Find where the given text appears and provide that cell's center as (X, Y) coordinate. 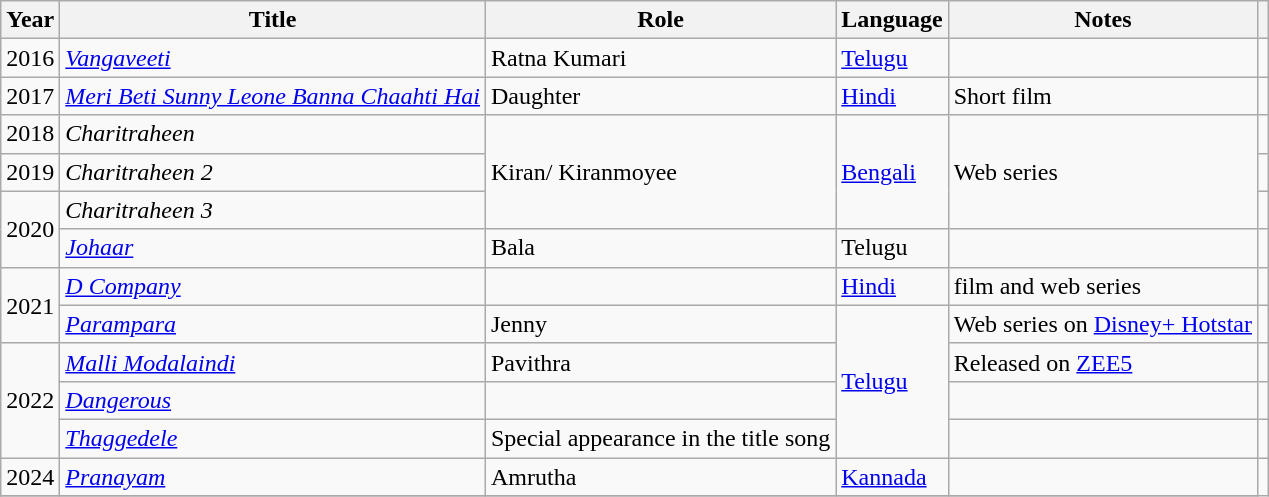
Released on ZEE5 (1102, 362)
Johaar (273, 248)
Kannada (892, 477)
2020 (30, 229)
Parampara (273, 324)
Charitraheen 3 (273, 210)
2018 (30, 134)
Role (660, 20)
2022 (30, 400)
Amrutha (660, 477)
Meri Beti Sunny Leone Banna Chaahti Hai (273, 96)
Title (273, 20)
film and web series (1102, 286)
Vangaveeti (273, 58)
Language (892, 20)
2016 (30, 58)
Charitraheen 2 (273, 172)
Special appearance in the title song (660, 438)
Bala (660, 248)
Bengali (892, 172)
Charitraheen (273, 134)
Pranayam (273, 477)
Thaggedele (273, 438)
Web series (1102, 172)
Jenny (660, 324)
Ratna Kumari (660, 58)
Notes (1102, 20)
Dangerous (273, 400)
Pavithra (660, 362)
2021 (30, 305)
Kiran/ Kiranmoyee (660, 172)
Malli Modalaindi (273, 362)
2017 (30, 96)
Web series on Disney+ Hotstar (1102, 324)
D Company (273, 286)
2024 (30, 477)
Year (30, 20)
Daughter (660, 96)
2019 (30, 172)
Short film (1102, 96)
